Output the [x, y] coordinate of the center of the cell containing the given text.  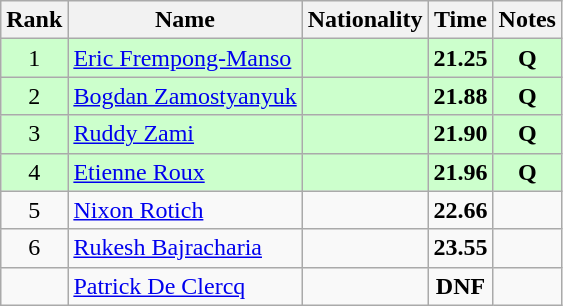
DNF [460, 286]
Etienne Roux [185, 172]
21.90 [460, 134]
Time [460, 20]
Nationality [365, 20]
22.66 [460, 210]
4 [34, 172]
23.55 [460, 248]
Nixon Rotich [185, 210]
Patrick De Clercq [185, 286]
Notes [527, 20]
Eric Frempong-Manso [185, 58]
Rukesh Bajracharia [185, 248]
Ruddy Zami [185, 134]
1 [34, 58]
5 [34, 210]
6 [34, 248]
Name [185, 20]
21.96 [460, 172]
2 [34, 96]
Rank [34, 20]
3 [34, 134]
Bogdan Zamostyanyuk [185, 96]
21.25 [460, 58]
21.88 [460, 96]
